Locate the cell with the specified text and output its (x, y) center coordinate. 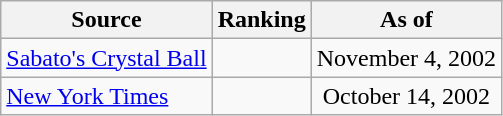
November 4, 2002 (406, 58)
New York Times (106, 96)
October 14, 2002 (406, 96)
Sabato's Crystal Ball (106, 58)
Source (106, 20)
As of (406, 20)
Ranking (262, 20)
